Detect which cell encompasses the target text, then output its [X, Y] center coordinate. 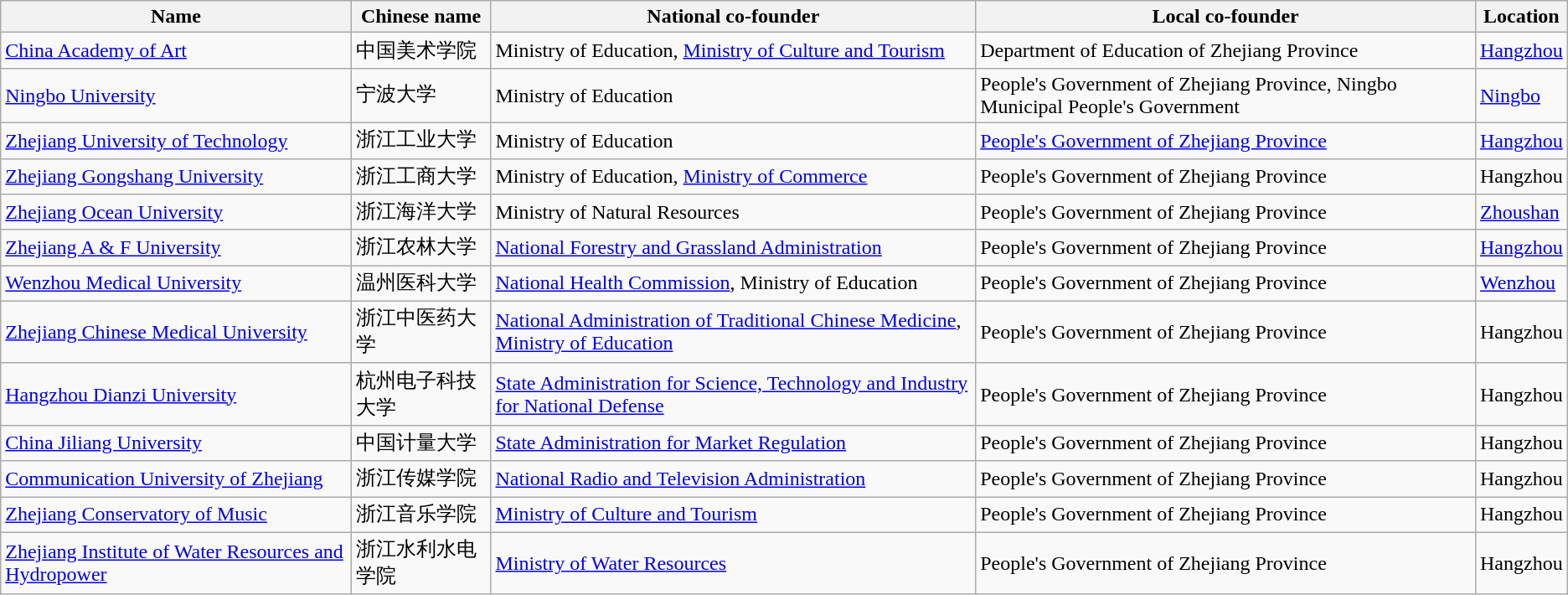
Wenzhou Medical University [176, 283]
State Administration for Science, Technology and Industry for National Defense [734, 394]
Ningbo [1521, 96]
Local co-founder [1226, 17]
浙江海洋大学 [420, 213]
Zhejiang Institute of Water Resources and Hydropower [176, 563]
Hangzhou Dianzi University [176, 394]
Zhejiang Conservatory of Music [176, 515]
Location [1521, 17]
China Academy of Art [176, 50]
Zhejiang Chinese Medical University [176, 332]
温州医科大学 [420, 283]
Zhejiang Ocean University [176, 213]
Ningbo University [176, 96]
Zhoushan [1521, 213]
宁波大学 [420, 96]
Zhejiang University of Technology [176, 141]
Name [176, 17]
China Jiliang University [176, 442]
National Radio and Television Administration [734, 479]
Zhejiang Gongshang University [176, 176]
浙江农林大学 [420, 248]
Chinese name [420, 17]
浙江音乐学院 [420, 515]
Communication University of Zhejiang [176, 479]
中国计量大学 [420, 442]
浙江中医药大学 [420, 332]
浙江水利水电学院 [420, 563]
Zhejiang A & F University [176, 248]
杭州电子科技大学 [420, 394]
National Administration of Traditional Chinese Medicine, Ministry of Education [734, 332]
State Administration for Market Regulation [734, 442]
Wenzhou [1521, 283]
Department of Education of Zhejiang Province [1226, 50]
中国美术学院 [420, 50]
National co-founder [734, 17]
National Forestry and Grassland Administration [734, 248]
Ministry of Education, Ministry of Commerce [734, 176]
Ministry of Water Resources [734, 563]
浙江传媒学院 [420, 479]
National Health Commission, Ministry of Education [734, 283]
Ministry of Education, Ministry of Culture and Tourism [734, 50]
People's Government of Zhejiang Province, Ningbo Municipal People's Government [1226, 96]
Ministry of Natural Resources [734, 213]
Ministry of Culture and Tourism [734, 515]
浙江工商大学 [420, 176]
浙江工业大学 [420, 141]
